Detect which cell encompasses the target text, then output its [X, Y] center coordinate. 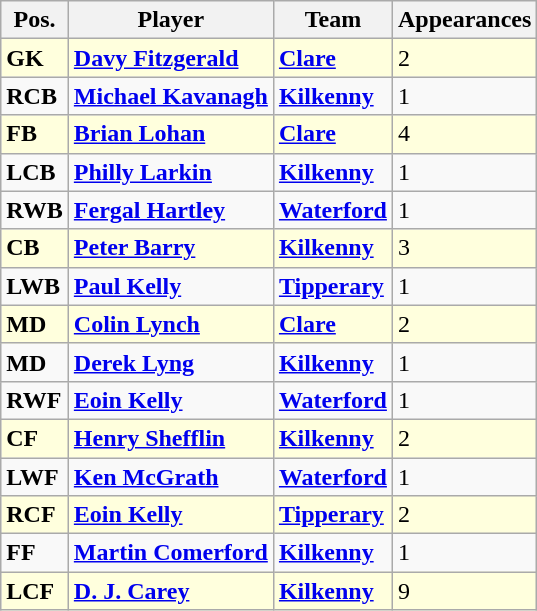
LWB [35, 286]
Martin Comerford [170, 553]
Peter Barry [170, 248]
Davy Fitzgerald [170, 58]
FB [35, 134]
RCF [35, 515]
Player [170, 20]
CB [35, 248]
Henry Shefflin [170, 438]
Appearances [464, 20]
3 [464, 248]
FF [35, 553]
LCF [35, 591]
Colin Lynch [170, 324]
Philly Larkin [170, 172]
LWF [35, 477]
Michael Kavanagh [170, 96]
Brian Lohan [170, 134]
Fergal Hartley [170, 210]
GK [35, 58]
D. J. Carey [170, 591]
LCB [35, 172]
4 [464, 134]
9 [464, 591]
RWB [35, 210]
Paul Kelly [170, 286]
RCB [35, 96]
CF [35, 438]
Team [332, 20]
Derek Lyng [170, 362]
Ken McGrath [170, 477]
RWF [35, 400]
Pos. [35, 20]
